Extract the (x, y) coordinate from the center of the cell holding the provided text.  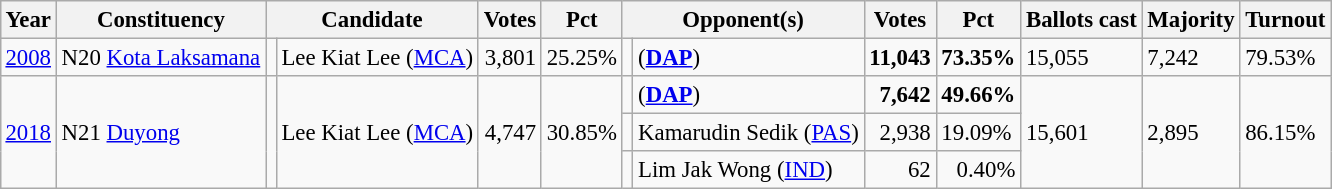
2,938 (900, 133)
7,242 (1191, 57)
Kamarudin Sedik (PAS) (748, 133)
62 (900, 170)
Majority (1191, 20)
7,642 (900, 95)
0.40% (978, 170)
Opponent(s) (743, 20)
3,801 (510, 57)
Lim Jak Wong (IND) (748, 170)
86.15% (1286, 132)
Candidate (372, 20)
Constituency (160, 20)
19.09% (978, 133)
49.66% (978, 95)
79.53% (1286, 57)
73.35% (978, 57)
15,601 (1082, 132)
30.85% (582, 132)
15,055 (1082, 57)
11,043 (900, 57)
N21 Duyong (160, 132)
4,747 (510, 132)
2,895 (1191, 132)
N20 Kota Laksamana (160, 57)
2008 (28, 57)
Turnout (1286, 20)
25.25% (582, 57)
Ballots cast (1082, 20)
Year (28, 20)
2018 (28, 132)
